Output the (x, y) coordinate of the center of the cell containing the given text.  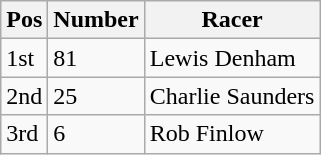
3rd (24, 134)
Charlie Saunders (232, 96)
2nd (24, 96)
Rob Finlow (232, 134)
6 (96, 134)
25 (96, 96)
Number (96, 20)
81 (96, 58)
Pos (24, 20)
Lewis Denham (232, 58)
1st (24, 58)
Racer (232, 20)
